For the text-containing cell, return its midpoint in [X, Y] coordinate format. 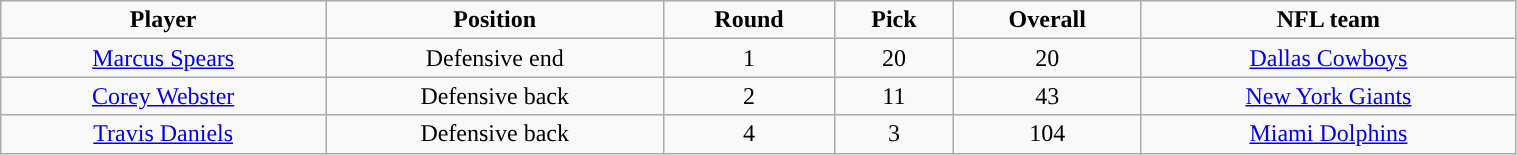
3 [894, 134]
Dallas Cowboys [1328, 58]
Corey Webster [164, 96]
Position [495, 20]
11 [894, 96]
104 [1048, 134]
Overall [1048, 20]
2 [749, 96]
Miami Dolphins [1328, 134]
43 [1048, 96]
Travis Daniels [164, 134]
Pick [894, 20]
Defensive end [495, 58]
4 [749, 134]
1 [749, 58]
Round [749, 20]
New York Giants [1328, 96]
NFL team [1328, 20]
Marcus Spears [164, 58]
Player [164, 20]
